Scan for the cell matching the given text and deliver its [X, Y] coordinate at center. 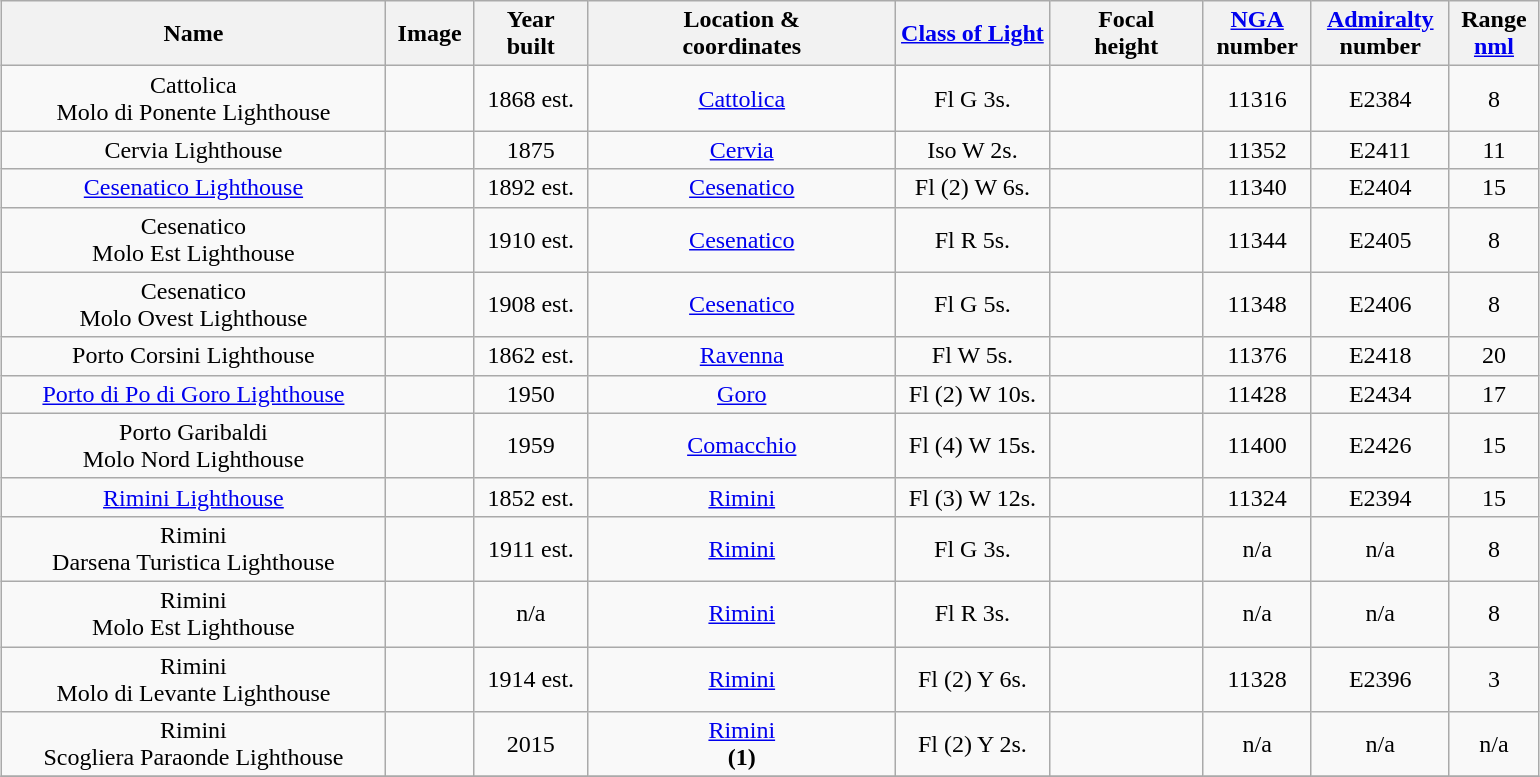
11352 [1257, 150]
1868 est. [531, 98]
Fl (4) W 15s. [973, 446]
E2396 [1380, 678]
Fl (2) Y 2s. [973, 744]
Ravenna [742, 356]
2015 [531, 744]
Class of Light [973, 34]
1910 est. [531, 240]
Cervia [742, 150]
E2411 [1380, 150]
Rimini Lighthouse [193, 497]
1908 est. [531, 304]
Comacchio [742, 446]
E2426 [1380, 446]
Cervia Lighthouse [193, 150]
RiminiMolo Est Lighthouse [193, 614]
CesenaticoMolo Ovest Lighthouse [193, 304]
1852 est. [531, 497]
11428 [1257, 394]
E2406 [1380, 304]
Fl R 3s. [973, 614]
Rangenml [1494, 34]
Goro [742, 394]
Porto Corsini Lighthouse [193, 356]
1892 est. [531, 188]
RiminiScogliera Paraonde Lighthouse [193, 744]
Yearbuilt [531, 34]
11340 [1257, 188]
11316 [1257, 98]
Admiraltynumber [1380, 34]
E2418 [1380, 356]
20 [1494, 356]
Location & coordinates [742, 34]
1950 [531, 394]
CesenaticoMolo Est Lighthouse [193, 240]
RiminiDarsena Turistica Lighthouse [193, 548]
11324 [1257, 497]
Fl W 5s. [973, 356]
11348 [1257, 304]
E2394 [1380, 497]
E2405 [1380, 240]
Iso W 2s. [973, 150]
Image [430, 34]
Rimini (1) [742, 744]
Fl G 5s. [973, 304]
NGAnumber [1257, 34]
11328 [1257, 678]
1862 est. [531, 356]
E2384 [1380, 98]
Fl (3) W 12s. [973, 497]
11376 [1257, 356]
1875 [531, 150]
1914 est. [531, 678]
Porto di Po di Goro Lighthouse [193, 394]
Cesenatico Lighthouse [193, 188]
Fl R 5s. [973, 240]
Fl (2) W 10s. [973, 394]
Porto GaribaldiMolo Nord Lighthouse [193, 446]
E2434 [1380, 394]
11344 [1257, 240]
Name [193, 34]
Cattolica [742, 98]
RiminiMolo di Levante Lighthouse [193, 678]
Focalheight [1126, 34]
Fl (2) W 6s. [973, 188]
17 [1494, 394]
3 [1494, 678]
1911 est. [531, 548]
CattolicaMolo di Ponente Lighthouse [193, 98]
Fl (2) Y 6s. [973, 678]
E2404 [1380, 188]
1959 [531, 446]
11400 [1257, 446]
11 [1494, 150]
